Search for the cell housing the specified text and yield its (X, Y) center coordinate. 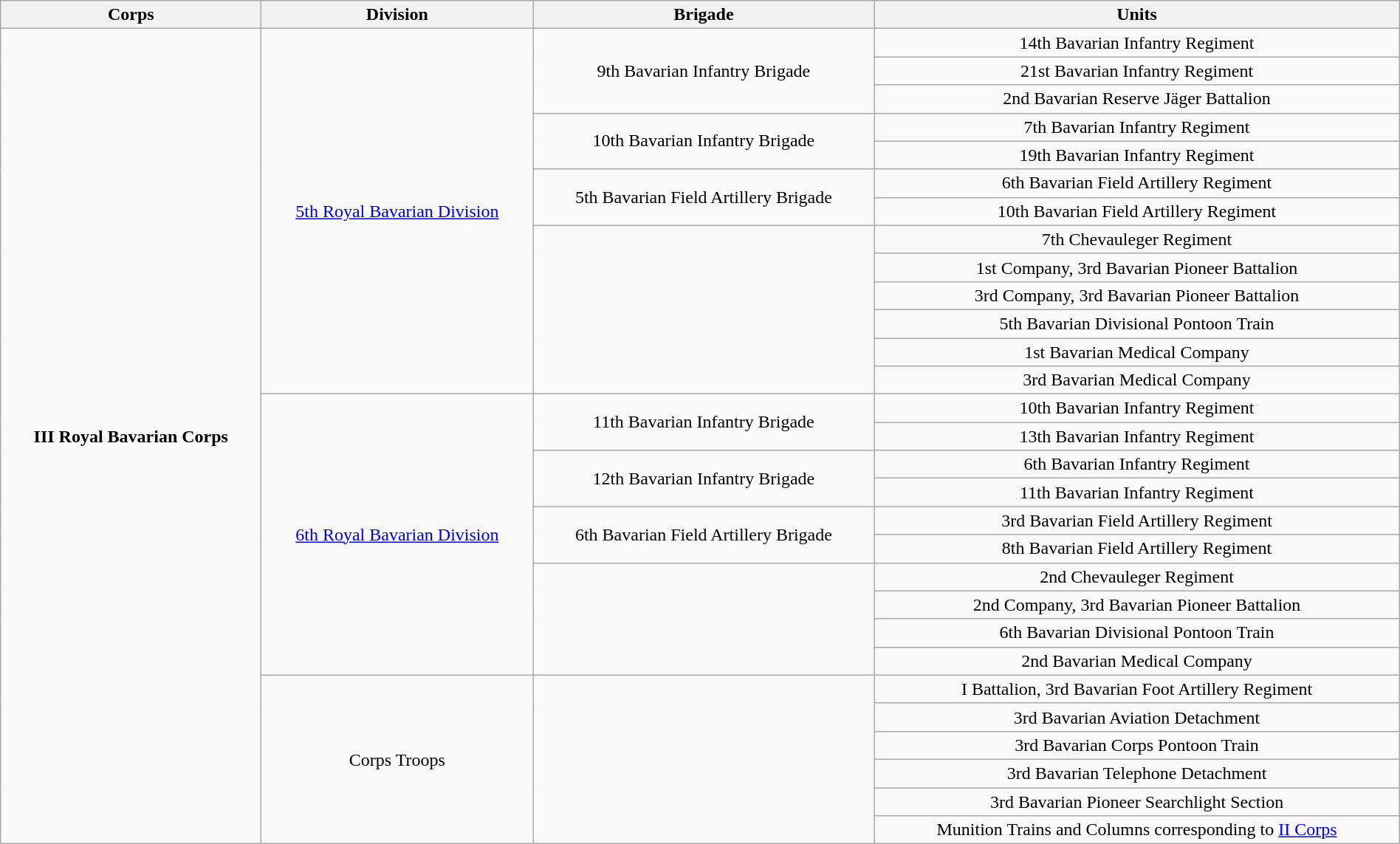
Munition Trains and Columns corresponding to II Corps (1137, 830)
I Battalion, 3rd Bavarian Foot Artillery Regiment (1137, 689)
2nd Company, 3rd Bavarian Pioneer Battalion (1137, 605)
3rd Bavarian Medical Company (1137, 380)
2nd Bavarian Reserve Jäger Battalion (1137, 99)
13th Bavarian Infantry Regiment (1137, 436)
7th Bavarian Infantry Regiment (1137, 127)
Brigade (704, 15)
10th Bavarian Infantry Brigade (704, 141)
3rd Bavarian Pioneer Searchlight Section (1137, 801)
11th Bavarian Infantry Brigade (704, 422)
5th Bavarian Field Artillery Brigade (704, 197)
12th Bavarian Infantry Brigade (704, 478)
11th Bavarian Infantry Regiment (1137, 493)
2nd Chevauleger Regiment (1137, 577)
Corps Troops (397, 759)
7th Chevauleger Regiment (1137, 239)
Corps (131, 15)
9th Bavarian Infantry Brigade (704, 71)
8th Bavarian Field Artillery Regiment (1137, 549)
1st Company, 3rd Bavarian Pioneer Battalion (1137, 267)
3rd Bavarian Telephone Detachment (1137, 773)
III Royal Bavarian Corps (131, 436)
21st Bavarian Infantry Regiment (1137, 71)
1st Bavarian Medical Company (1137, 352)
Division (397, 15)
6th Royal Bavarian Division (397, 535)
6th Bavarian Field Artillery Regiment (1137, 183)
2nd Bavarian Medical Company (1137, 661)
14th Bavarian Infantry Regiment (1137, 43)
10th Bavarian Infantry Regiment (1137, 408)
19th Bavarian Infantry Regiment (1137, 155)
6th Bavarian Infantry Regiment (1137, 464)
5th Bavarian Divisional Pontoon Train (1137, 323)
6th Bavarian Field Artillery Brigade (704, 535)
3rd Bavarian Aviation Detachment (1137, 717)
6th Bavarian Divisional Pontoon Train (1137, 633)
3rd Company, 3rd Bavarian Pioneer Battalion (1137, 295)
10th Bavarian Field Artillery Regiment (1137, 211)
3rd Bavarian Corps Pontoon Train (1137, 745)
5th Royal Bavarian Division (397, 211)
Units (1137, 15)
3rd Bavarian Field Artillery Regiment (1137, 521)
